Provide the (x, y) coordinate of the cell's center where the given text is located.  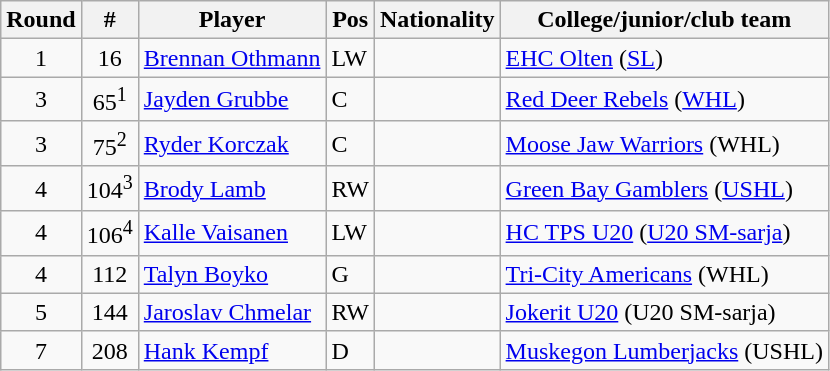
Ryder Korczak (232, 144)
Player (232, 20)
7 (41, 350)
Jokerit U20 (U20 SM-sarja) (664, 312)
Nationality (437, 20)
Tri-City Americans (WHL) (664, 274)
16 (110, 58)
Round (41, 20)
Muskegon Lumberjacks (USHL) (664, 350)
Brody Lamb (232, 188)
Jaroslav Chmelar (232, 312)
Green Bay Gamblers (USHL) (664, 188)
651 (110, 100)
# (110, 20)
1 (41, 58)
Hank Kempf (232, 350)
Moose Jaw Warriors (WHL) (664, 144)
144 (110, 312)
G (350, 274)
Kalle Vaisanen (232, 234)
1043 (110, 188)
Pos (350, 20)
5 (41, 312)
College/junior/club team (664, 20)
1064 (110, 234)
112 (110, 274)
EHC Olten (SL) (664, 58)
Brennan Othmann (232, 58)
Talyn Boyko (232, 274)
752 (110, 144)
D (350, 350)
HC TPS U20 (U20 SM-sarja) (664, 234)
Red Deer Rebels (WHL) (664, 100)
Jayden Grubbe (232, 100)
208 (110, 350)
